Provide the [X, Y] coordinate of the cell's center where the given text is located.  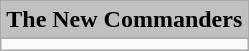
The New Commanders [124, 20]
